Extract the [X, Y] coordinate from the center of the cell holding the provided text.  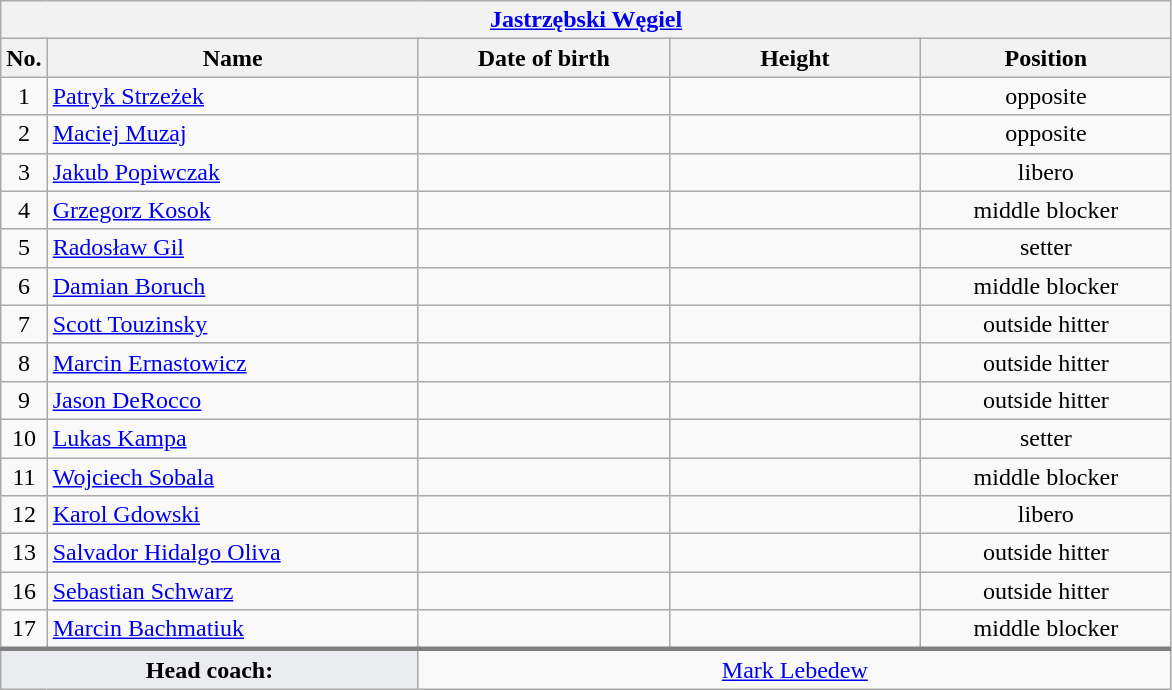
Jastrzębski Węgiel [586, 20]
Name [232, 58]
Scott Touzinsky [232, 324]
Marcin Bachmatiuk [232, 630]
Head coach: [210, 669]
Maciej Muzaj [232, 134]
Karol Gdowski [232, 515]
1 [24, 96]
Sebastian Schwarz [232, 591]
12 [24, 515]
4 [24, 210]
10 [24, 438]
Marcin Ernastowicz [232, 362]
3 [24, 172]
6 [24, 286]
Lukas Kampa [232, 438]
Mark Lebedew [794, 669]
Height [794, 58]
11 [24, 477]
Damian Boruch [232, 286]
2 [24, 134]
Radosław Gil [232, 248]
Jason DeRocco [232, 400]
Jakub Popiwczak [232, 172]
16 [24, 591]
7 [24, 324]
Date of birth [544, 58]
Patryk Strzeżek [232, 96]
Grzegorz Kosok [232, 210]
Salvador Hidalgo Oliva [232, 553]
17 [24, 630]
9 [24, 400]
5 [24, 248]
No. [24, 58]
13 [24, 553]
Position [1046, 58]
Wojciech Sobala [232, 477]
8 [24, 362]
